Pinpoint the cell where the given text exists, returning its (X, Y) midpoint coordinate. 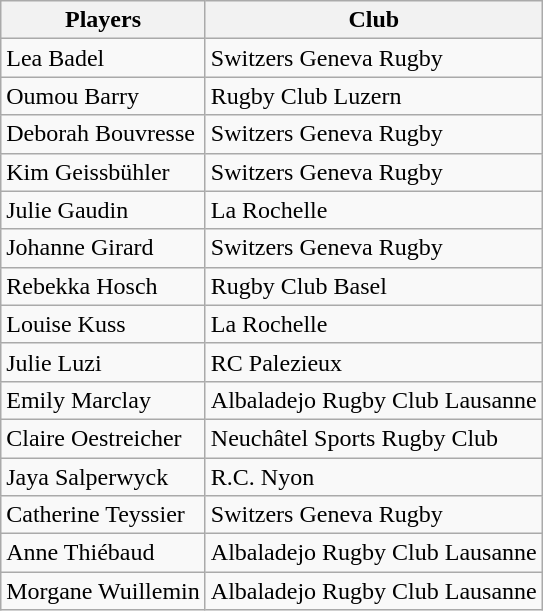
Kim Geissbühler (104, 172)
Julie Luzi (104, 362)
Morgane Wuillemin (104, 591)
R.C. Nyon (374, 477)
Oumou Barry (104, 96)
Catherine Teyssier (104, 515)
Rugby Club Basel (374, 286)
Louise Kuss (104, 324)
Club (374, 20)
Neuchâtel Sports Rugby Club (374, 438)
Johanne Girard (104, 248)
Players (104, 20)
Lea Badel (104, 58)
Emily Marclay (104, 400)
Anne Thiébaud (104, 553)
RC Palezieux (374, 362)
Jaya Salperwyck (104, 477)
Deborah Bouvresse (104, 134)
Rugby Club Luzern (374, 96)
Julie Gaudin (104, 210)
Claire Oestreicher (104, 438)
Rebekka Hosch (104, 286)
